Output the (x, y) coordinate of the center of the cell containing the given text.  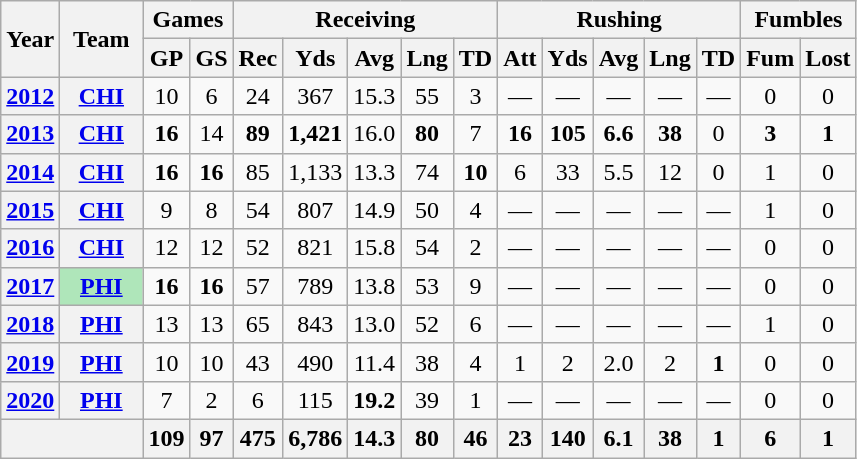
2018 (30, 324)
8 (212, 210)
2016 (30, 248)
Receiving (366, 20)
43 (258, 362)
490 (316, 362)
2017 (30, 286)
6.6 (618, 134)
789 (316, 286)
11.4 (374, 362)
16.0 (374, 134)
367 (316, 96)
Year (30, 39)
2020 (30, 400)
Rec (258, 58)
821 (316, 248)
Team (102, 39)
65 (258, 324)
6,786 (316, 438)
105 (568, 134)
2012 (30, 96)
39 (427, 400)
14 (212, 134)
1,421 (316, 134)
GS (212, 58)
46 (475, 438)
140 (568, 438)
Fumbles (798, 20)
6.1 (618, 438)
74 (427, 172)
115 (316, 400)
14.3 (374, 438)
1,133 (316, 172)
55 (427, 96)
Fum (770, 58)
5.5 (618, 172)
109 (166, 438)
13.3 (374, 172)
57 (258, 286)
2014 (30, 172)
33 (568, 172)
2019 (30, 362)
23 (520, 438)
85 (258, 172)
Att (520, 58)
89 (258, 134)
2.0 (618, 362)
Rushing (620, 20)
807 (316, 210)
2013 (30, 134)
2015 (30, 210)
97 (212, 438)
53 (427, 286)
843 (316, 324)
Lost (828, 58)
50 (427, 210)
13.8 (374, 286)
14.9 (374, 210)
13.0 (374, 324)
19.2 (374, 400)
475 (258, 438)
Games (188, 20)
24 (258, 96)
GP (166, 58)
15.8 (374, 248)
15.3 (374, 96)
